Search for the cell housing the specified text and yield its [X, Y] center coordinate. 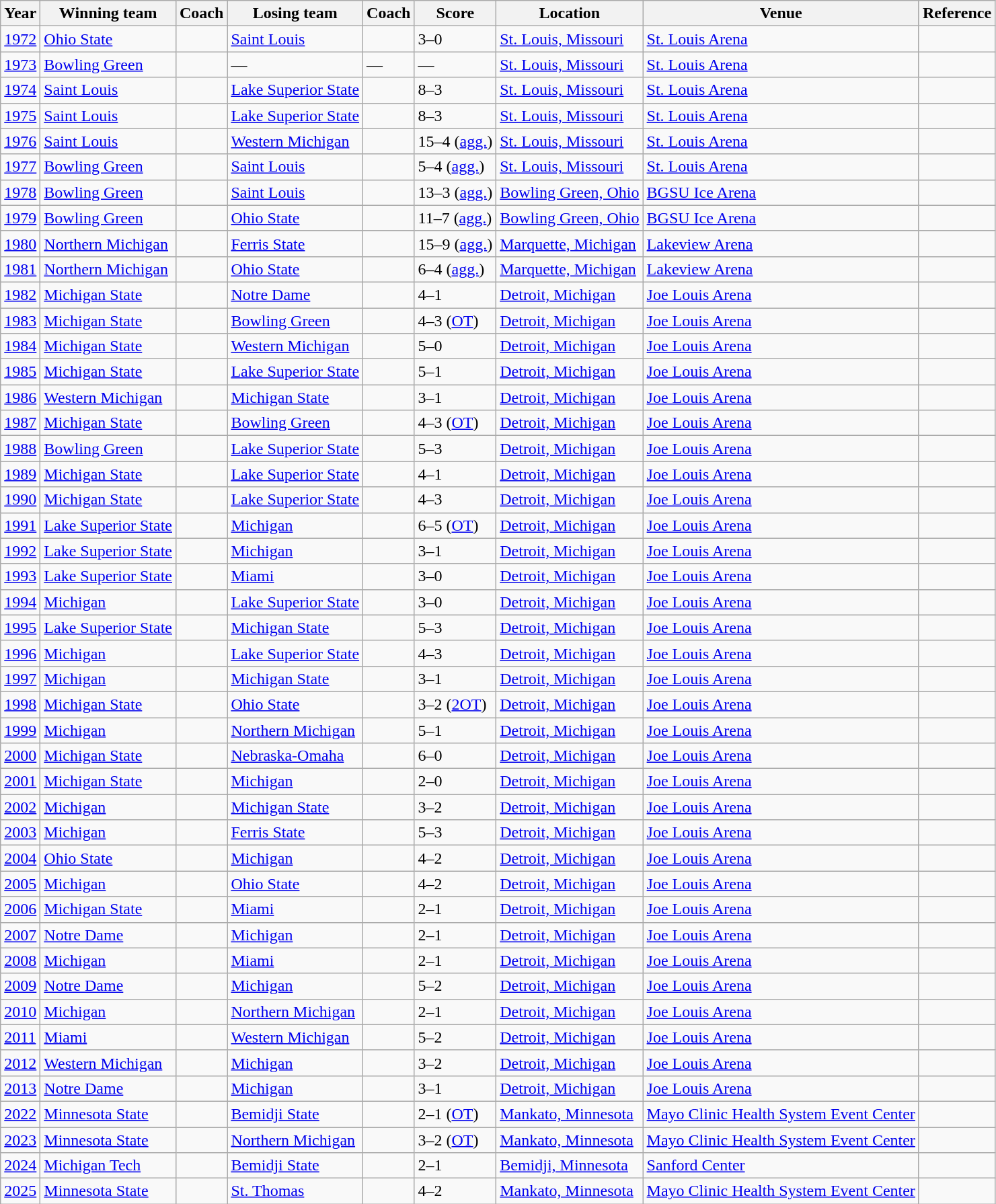
Michigan Tech [108, 1166]
6–4 (agg.) [455, 269]
1989 [20, 474]
2010 [20, 1012]
2008 [20, 961]
2003 [20, 833]
Venue [781, 13]
15–4 (agg.) [455, 141]
Year [20, 13]
1981 [20, 269]
1995 [20, 628]
2013 [20, 1088]
2024 [20, 1166]
1978 [20, 192]
5–0 [455, 346]
1991 [20, 525]
1994 [20, 602]
3–2 (OT) [455, 1140]
Losing team [295, 13]
Bemidji, Minnesota [570, 1166]
2000 [20, 756]
1988 [20, 449]
1999 [20, 730]
2001 [20, 782]
2011 [20, 1037]
1976 [20, 141]
15–9 (agg.) [455, 243]
2007 [20, 935]
1993 [20, 576]
2012 [20, 1063]
St. Thomas [295, 1191]
1980 [20, 243]
2006 [20, 909]
Score [455, 13]
1998 [20, 704]
1977 [20, 167]
1972 [20, 39]
2004 [20, 858]
Winning team [108, 13]
1983 [20, 321]
2009 [20, 986]
13–3 (agg.) [455, 192]
1975 [20, 116]
2005 [20, 884]
6–5 (OT) [455, 525]
3–2 (2OT) [455, 704]
Nebraska-Omaha [295, 756]
1987 [20, 423]
2–0 [455, 782]
1992 [20, 551]
1997 [20, 679]
1986 [20, 398]
11–7 (agg.) [455, 218]
1996 [20, 653]
1973 [20, 65]
2023 [20, 1140]
2022 [20, 1114]
1974 [20, 90]
1979 [20, 218]
1984 [20, 346]
6–0 [455, 756]
2002 [20, 807]
2–1 (OT) [455, 1114]
1990 [20, 500]
2025 [20, 1191]
1985 [20, 372]
Reference [956, 13]
Sanford Center [781, 1166]
5–4 (agg.) [455, 167]
1982 [20, 295]
Location [570, 13]
